From the cell containing the given text, extract its center point as [X, Y] coordinate. 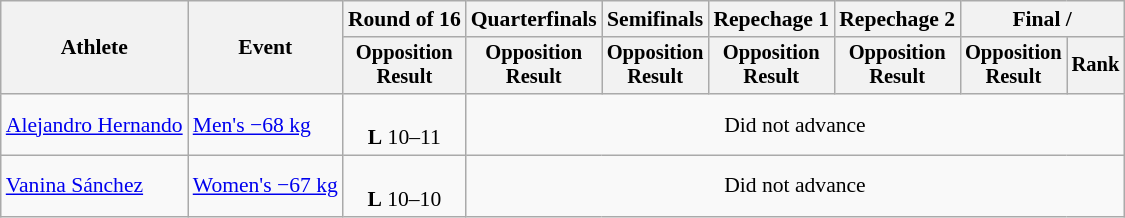
L 10–11 [404, 124]
Repechage 2 [897, 19]
Athlete [94, 48]
Vanina Sánchez [94, 186]
Repechage 1 [771, 19]
L 10–10 [404, 186]
Quarterfinals [534, 19]
Round of 16 [404, 19]
Semifinals [656, 19]
Rank [1096, 66]
Event [266, 48]
Men's −68 kg [266, 124]
Alejandro Hernando [94, 124]
Final / [1042, 19]
Women's −67 kg [266, 186]
